Output the [X, Y] coordinate of the center of the cell containing the given text.  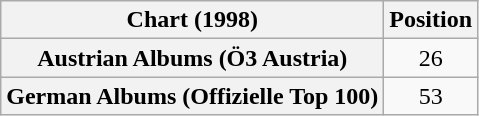
53 [431, 96]
Position [431, 20]
Austrian Albums (Ö3 Austria) [192, 58]
26 [431, 58]
German Albums (Offizielle Top 100) [192, 96]
Chart (1998) [192, 20]
